Determine the (X, Y) coordinate at the center of the cell enclosing the given text.  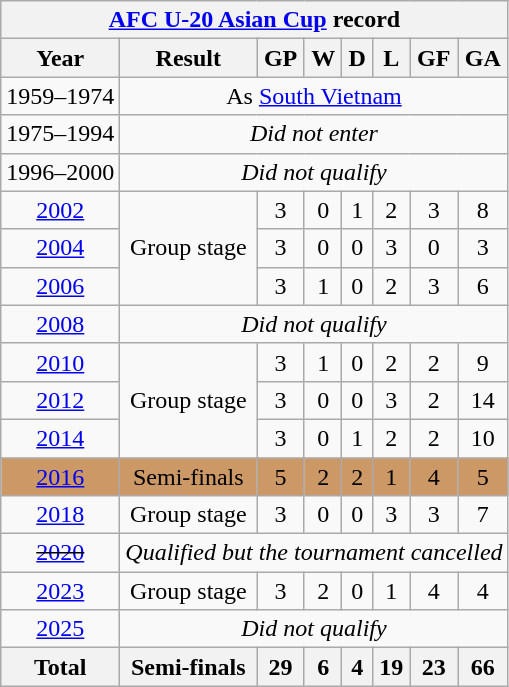
9 (484, 362)
23 (434, 667)
1975–1994 (60, 134)
2016 (60, 477)
Total (60, 667)
GA (484, 58)
Did not enter (314, 134)
7 (484, 515)
Year (60, 58)
2023 (60, 591)
2014 (60, 438)
GP (281, 58)
W (323, 58)
AFC U-20 Asian Cup record (254, 20)
2018 (60, 515)
2025 (60, 629)
1996–2000 (60, 172)
As South Vietnam (314, 96)
2020 (60, 553)
L (391, 58)
GF (434, 58)
2006 (60, 286)
2012 (60, 400)
14 (484, 400)
2004 (60, 248)
D (357, 58)
Result (188, 58)
66 (484, 667)
1959–1974 (60, 96)
2002 (60, 210)
2010 (60, 362)
8 (484, 210)
Qualified but the tournament cancelled (314, 553)
10 (484, 438)
19 (391, 667)
2008 (60, 324)
29 (281, 667)
